Capture the cell that displays the provided text and extract its [x, y] central coordinate. 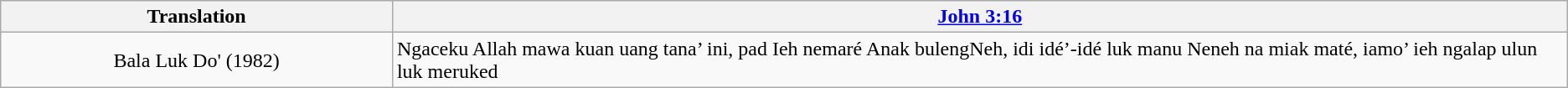
Bala Luk Do' (1982) [197, 60]
John 3:16 [980, 17]
Ngaceku Allah mawa kuan uang tana’ ini, pad Ieh nemaré Anak bulengNeh, idi idé’-idé luk manu Neneh na miak maté, iamo’ ieh ngalap ulun luk meruked [980, 60]
Translation [197, 17]
